Return the (X, Y) coordinate for the center point of the cell that contains the specified text.  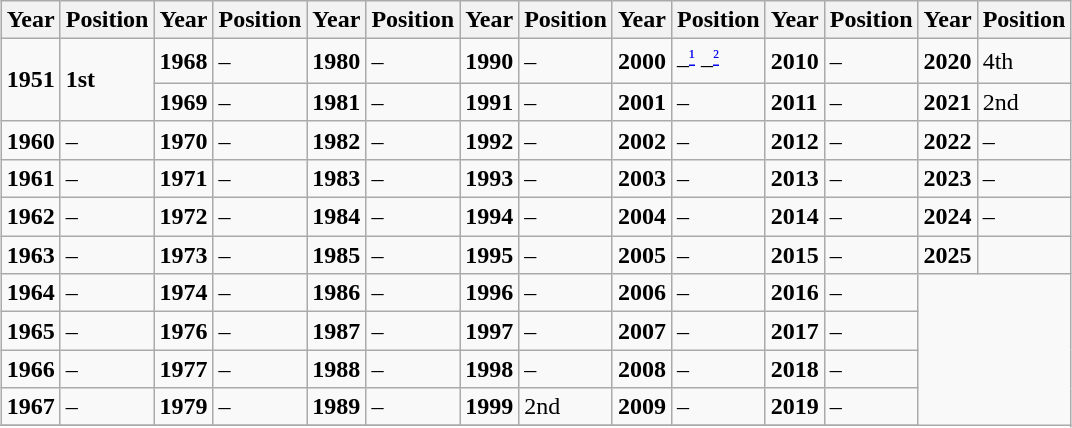
1970 (184, 140)
1984 (336, 217)
2011 (794, 102)
2025 (948, 255)
1st (107, 80)
1985 (336, 255)
1994 (490, 217)
2006 (642, 293)
1981 (336, 102)
2003 (642, 178)
2015 (794, 255)
1995 (490, 255)
2021 (948, 102)
1971 (184, 178)
2008 (642, 369)
2002 (642, 140)
1990 (490, 62)
1972 (184, 217)
2009 (642, 407)
2012 (794, 140)
1969 (184, 102)
2010 (794, 62)
1996 (490, 293)
1991 (490, 102)
1976 (184, 331)
2020 (948, 62)
2007 (642, 331)
2019 (794, 407)
1974 (184, 293)
1992 (490, 140)
2018 (794, 369)
1988 (336, 369)
2022 (948, 140)
1968 (184, 62)
1980 (336, 62)
1997 (490, 331)
1983 (336, 178)
1977 (184, 369)
2000 (642, 62)
2024 (948, 217)
2017 (794, 331)
2016 (794, 293)
2023 (948, 178)
2005 (642, 255)
1960 (30, 140)
1986 (336, 293)
1963 (30, 255)
2004 (642, 217)
1965 (30, 331)
1964 (30, 293)
1967 (30, 407)
1962 (30, 217)
2013 (794, 178)
1999 (490, 407)
1973 (184, 255)
–¹ –² (718, 62)
1998 (490, 369)
1987 (336, 331)
4th (1024, 62)
1993 (490, 178)
1951 (30, 80)
1982 (336, 140)
1961 (30, 178)
2014 (794, 217)
1979 (184, 407)
1966 (30, 369)
1989 (336, 407)
2001 (642, 102)
